Pinpoint the cell where the given text exists, returning its (X, Y) midpoint coordinate. 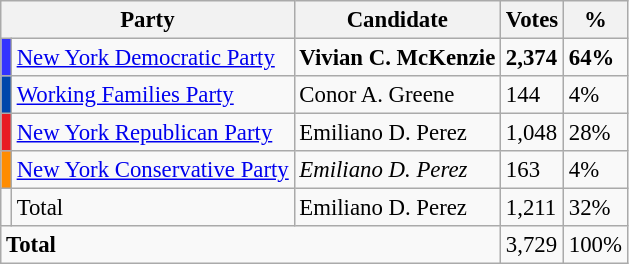
64% (595, 58)
1,211 (532, 208)
Working Families Party (152, 95)
New York Conservative Party (152, 170)
32% (595, 208)
1,048 (532, 133)
Conor A. Greene (398, 95)
Candidate (398, 20)
Party (148, 20)
3,729 (532, 245)
% (595, 20)
Vivian C. McKenzie (398, 58)
163 (532, 170)
100% (595, 245)
New York Democratic Party (152, 58)
28% (595, 133)
2,374 (532, 58)
144 (532, 95)
Votes (532, 20)
New York Republican Party (152, 133)
